From the cell containing the given text, extract its center point as [X, Y] coordinate. 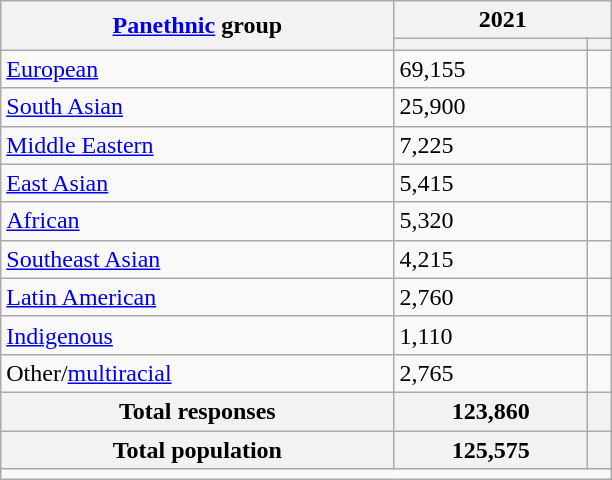
Middle Eastern [198, 145]
Latin American [198, 297]
Panethnic group [198, 26]
Total population [198, 449]
European [198, 69]
Southeast Asian [198, 259]
2,760 [491, 297]
2021 [503, 20]
Indigenous [198, 335]
125,575 [491, 449]
5,320 [491, 221]
123,860 [491, 411]
Total responses [198, 411]
South Asian [198, 107]
African [198, 221]
69,155 [491, 69]
25,900 [491, 107]
7,225 [491, 145]
1,110 [491, 335]
4,215 [491, 259]
Other/multiracial [198, 373]
5,415 [491, 183]
2,765 [491, 373]
East Asian [198, 183]
